Detect which cell encompasses the target text, then output its (X, Y) center coordinate. 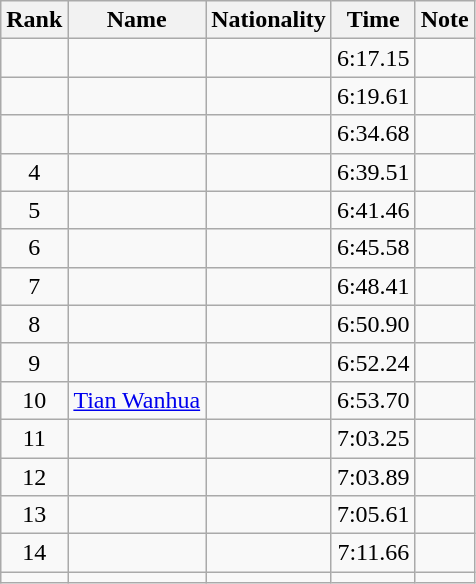
6:39.51 (373, 172)
Name (137, 20)
7:11.66 (373, 553)
4 (34, 172)
6:45.58 (373, 248)
Time (373, 20)
6:53.70 (373, 400)
10 (34, 400)
6:52.24 (373, 362)
7:05.61 (373, 515)
13 (34, 515)
6:34.68 (373, 134)
9 (34, 362)
7:03.89 (373, 477)
Tian Wanhua (137, 400)
7:03.25 (373, 438)
6:48.41 (373, 286)
6:17.15 (373, 58)
12 (34, 477)
Rank (34, 20)
Nationality (269, 20)
6:41.46 (373, 210)
6:50.90 (373, 324)
Note (444, 20)
6 (34, 248)
14 (34, 553)
5 (34, 210)
8 (34, 324)
11 (34, 438)
6:19.61 (373, 96)
7 (34, 286)
